Detect which cell encompasses the target text, then output its (X, Y) center coordinate. 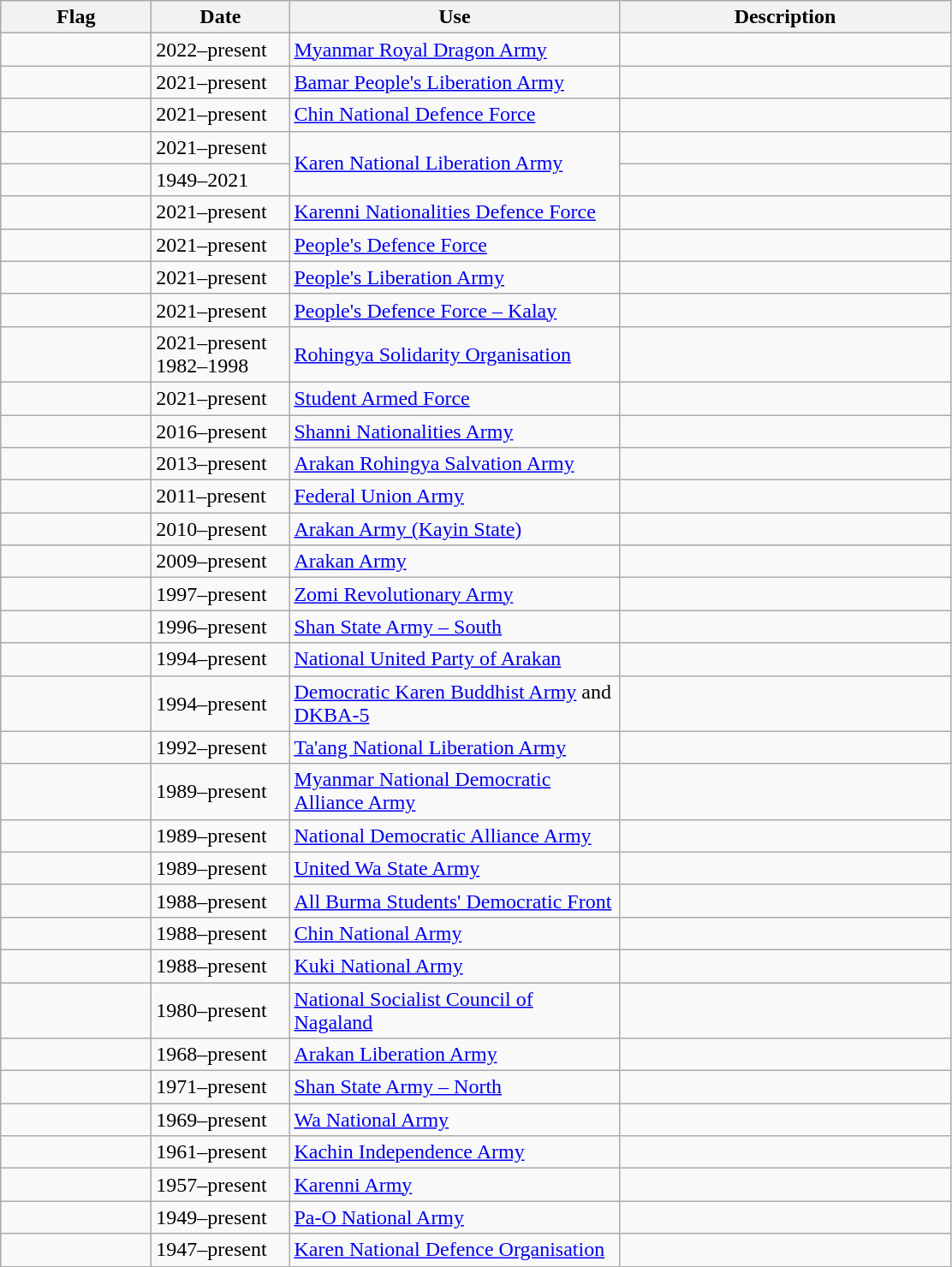
Kachin Independence Army (455, 1152)
People's Liberation Army (455, 277)
Shanni Nationalities Army (455, 431)
Rohingya Solidarity Organisation (455, 354)
2022–present (221, 50)
2009–present (221, 562)
1980–present (221, 1010)
Chin National Defence Force (455, 115)
Federal Union Army (455, 497)
Karen National Defence Organisation (455, 1250)
1949–2021 (221, 180)
Karen National Liberation Army (455, 164)
Pa-O National Army (455, 1217)
Arakan Rohingya Salvation Army (455, 464)
1949–present (221, 1217)
Student Armed Force (455, 398)
1996–present (221, 627)
Wa National Army (455, 1120)
Karenni Army (455, 1185)
1971–present (221, 1087)
1968–present (221, 1055)
Shan State Army – North (455, 1087)
2016–present (221, 431)
National Democratic Alliance Army (455, 836)
Ta'ang National Liberation Army (455, 747)
Democratic Karen Buddhist Army and DKBA-5 (455, 704)
2013–present (221, 464)
1961–present (221, 1152)
National United Party of Arakan (455, 659)
Myanmar National Democratic Alliance Army (455, 791)
Arakan Army (455, 562)
National Socialist Council of Nagaland (455, 1010)
Karenni Nationalities Defence Force (455, 212)
Arakan Liberation Army (455, 1055)
Shan State Army – South (455, 627)
Kuki National Army (455, 966)
2010–present (221, 529)
United Wa State Army (455, 868)
Arakan Army (Kayin State) (455, 529)
Zomi Revolutionary Army (455, 594)
1957–present (221, 1185)
All Burma Students' Democratic Front (455, 901)
1947–present (221, 1250)
Chin National Army (455, 933)
Flag (76, 17)
Date (221, 17)
2021–present1982–1998 (221, 354)
2011–present (221, 497)
People's Defence Force – Kalay (455, 310)
Description (785, 17)
Myanmar Royal Dragon Army (455, 50)
1997–present (221, 594)
1969–present (221, 1120)
People's Defence Force (455, 245)
Use (455, 17)
1992–present (221, 747)
Bamar People's Liberation Army (455, 82)
